Locate the cell with the specified text and output its (x, y) center coordinate. 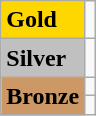
Gold (43, 20)
Silver (43, 58)
Bronze (43, 96)
